Determine the (X, Y) coordinate at the center of the cell enclosing the given text.  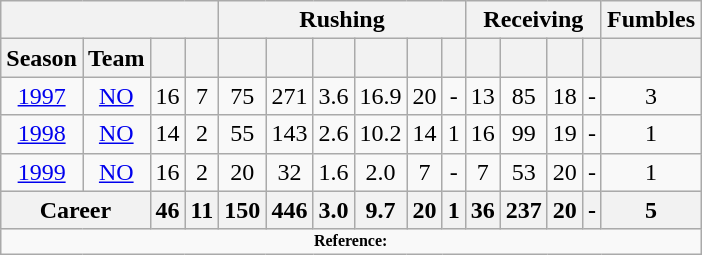
99 (524, 134)
446 (290, 210)
3 (650, 96)
2.0 (380, 172)
1997 (42, 96)
32 (290, 172)
85 (524, 96)
Rushing (342, 20)
3.0 (334, 210)
Receiving (533, 20)
36 (482, 210)
237 (524, 210)
11 (202, 210)
5 (650, 210)
19 (564, 134)
2.6 (334, 134)
Career (76, 210)
Team (116, 58)
143 (290, 134)
9.7 (380, 210)
Fumbles (650, 20)
271 (290, 96)
1998 (42, 134)
13 (482, 96)
55 (242, 134)
1.6 (334, 172)
75 (242, 96)
Season (42, 58)
10.2 (380, 134)
150 (242, 210)
1999 (42, 172)
3.6 (334, 96)
46 (168, 210)
Reference: (351, 241)
16.9 (380, 96)
53 (524, 172)
18 (564, 96)
